Determine the [x, y] coordinate at the center of the cell enclosing the given text.  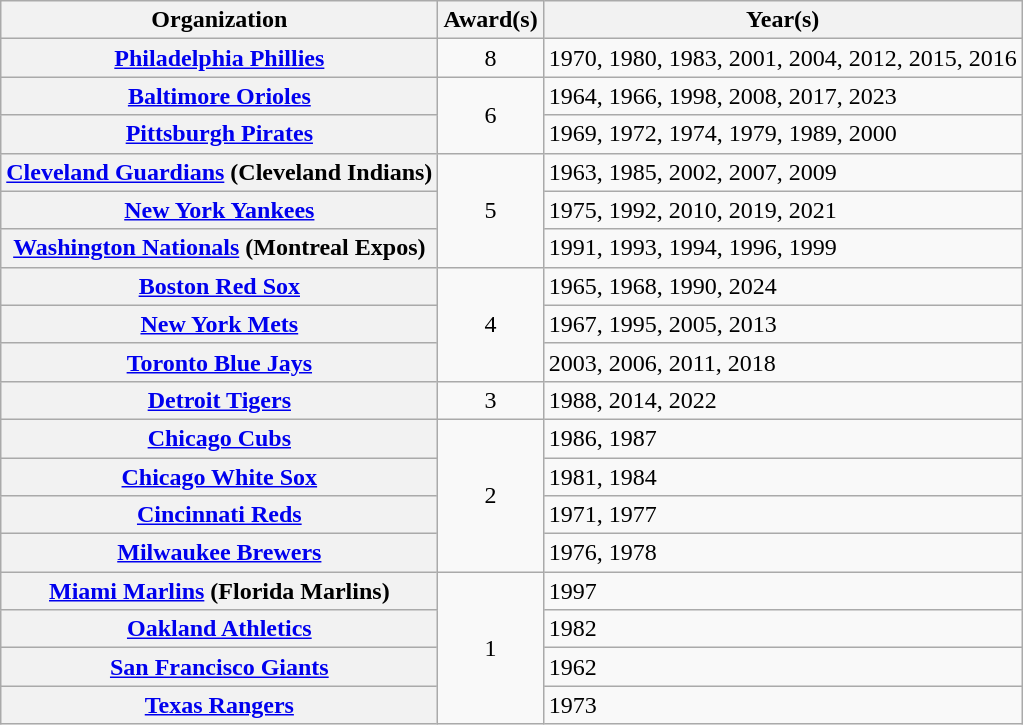
1997 [782, 591]
San Francisco Giants [220, 667]
New York Mets [220, 324]
Boston Red Sox [220, 286]
3 [490, 400]
Baltimore Orioles [220, 96]
Pittsburgh Pirates [220, 134]
Year(s) [782, 20]
1976, 1978 [782, 553]
Philadelphia Phillies [220, 58]
8 [490, 58]
2003, 2006, 2011, 2018 [782, 362]
1963, 1985, 2002, 2007, 2009 [782, 172]
Washington Nationals (Montreal Expos) [220, 248]
Organization [220, 20]
Texas Rangers [220, 705]
Toronto Blue Jays [220, 362]
1962 [782, 667]
1986, 1987 [782, 438]
1991, 1993, 1994, 1996, 1999 [782, 248]
New York Yankees [220, 210]
1971, 1977 [782, 515]
1970, 1980, 1983, 2001, 2004, 2012, 2015, 2016 [782, 58]
5 [490, 210]
1967, 1995, 2005, 2013 [782, 324]
1982 [782, 629]
1975, 1992, 2010, 2019, 2021 [782, 210]
Cincinnati Reds [220, 515]
1981, 1984 [782, 477]
1973 [782, 705]
Detroit Tigers [220, 400]
Miami Marlins (Florida Marlins) [220, 591]
1988, 2014, 2022 [782, 400]
Oakland Athletics [220, 629]
1965, 1968, 1990, 2024 [782, 286]
Award(s) [490, 20]
4 [490, 324]
6 [490, 115]
Milwaukee Brewers [220, 553]
1964, 1966, 1998, 2008, 2017, 2023 [782, 96]
1969, 1972, 1974, 1979, 1989, 2000 [782, 134]
1 [490, 648]
Chicago White Sox [220, 477]
Cleveland Guardians (Cleveland Indians) [220, 172]
2 [490, 495]
Chicago Cubs [220, 438]
